Detect which cell encompasses the target text, then output its [x, y] center coordinate. 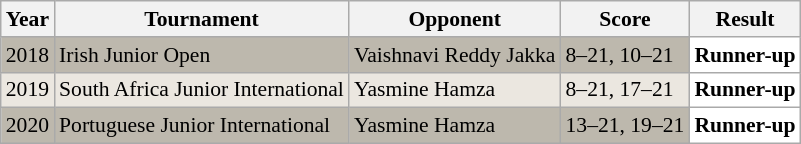
8–21, 10–21 [626, 55]
2020 [28, 126]
Vaishnavi Reddy Jakka [455, 55]
Result [744, 19]
Tournament [202, 19]
13–21, 19–21 [626, 126]
South Africa Junior International [202, 90]
Portuguese Junior International [202, 126]
Year [28, 19]
Irish Junior Open [202, 55]
2018 [28, 55]
2019 [28, 90]
8–21, 17–21 [626, 90]
Score [626, 19]
Opponent [455, 19]
